Provide the (x, y) coordinate of the cell's center where the given text is located.  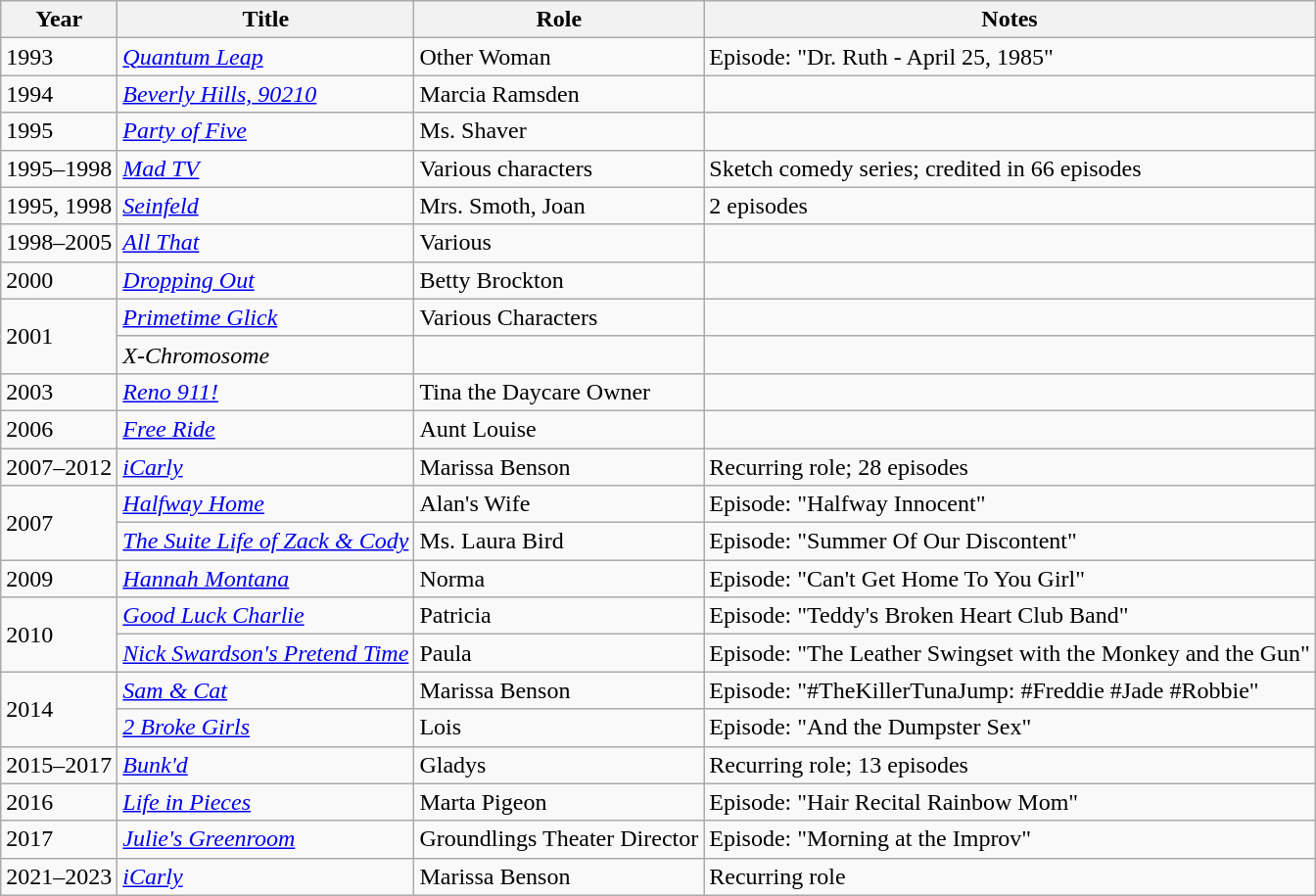
1995–1998 (59, 168)
Year (59, 20)
1993 (59, 57)
Episode: "#TheKillerTunaJump: #Freddie #Jade #Robbie" (1010, 690)
Notes (1010, 20)
Reno 911! (266, 392)
Recurring role; 13 episodes (1010, 765)
Life in Pieces (266, 802)
Various Characters (559, 317)
Free Ride (266, 429)
Hannah Montana (266, 579)
Episode: "Summer Of Our Discontent" (1010, 542)
Seinfeld (266, 206)
Bunk'd (266, 765)
Dropping Out (266, 280)
Halfway Home (266, 504)
2009 (59, 579)
Groundlings Theater Director (559, 839)
1998–2005 (59, 243)
Other Woman (559, 57)
2010 (59, 635)
2021–2023 (59, 876)
1994 (59, 94)
Role (559, 20)
Sam & Cat (266, 690)
Marcia Ramsden (559, 94)
2003 (59, 392)
Marta Pigeon (559, 802)
Lois (559, 728)
2 Broke Girls (266, 728)
Quantum Leap (266, 57)
Alan's Wife (559, 504)
2001 (59, 336)
Party of Five (266, 131)
2017 (59, 839)
Norma (559, 579)
Recurring role (1010, 876)
Ms. Shaver (559, 131)
Sketch comedy series; credited in 66 episodes (1010, 168)
Gladys (559, 765)
Episode: "Can't Get Home To You Girl" (1010, 579)
Primetime Glick (266, 317)
Aunt Louise (559, 429)
2007–2012 (59, 467)
Episode: "Teddy's Broken Heart Club Band" (1010, 616)
Episode: "The Leather Swingset with the Monkey and the Gun" (1010, 653)
X-Chromosome (266, 354)
Nick Swardson's Pretend Time (266, 653)
Mad TV (266, 168)
Various (559, 243)
Good Luck Charlie (266, 616)
1995, 1998 (59, 206)
2016 (59, 802)
Episode: "And the Dumpster Sex" (1010, 728)
Beverly Hills, 90210 (266, 94)
Betty Brockton (559, 280)
2 episodes (1010, 206)
2007 (59, 523)
Mrs. Smoth, Joan (559, 206)
Recurring role; 28 episodes (1010, 467)
2000 (59, 280)
Patricia (559, 616)
Episode: "Hair Recital Rainbow Mom" (1010, 802)
Ms. Laura Bird (559, 542)
Title (266, 20)
2015–2017 (59, 765)
Episode: "Halfway Innocent" (1010, 504)
Julie's Greenroom (266, 839)
2006 (59, 429)
The Suite Life of Zack & Cody (266, 542)
Episode: "Dr. Ruth - April 25, 1985" (1010, 57)
Episode: "Morning at the Improv" (1010, 839)
All That (266, 243)
2014 (59, 709)
Paula (559, 653)
Tina the Daycare Owner (559, 392)
1995 (59, 131)
Various characters (559, 168)
